Scan for the cell matching the given text and deliver its (x, y) coordinate at center. 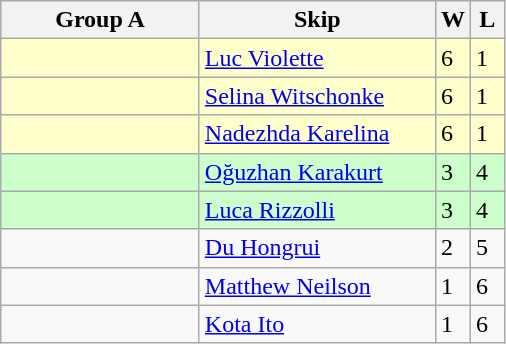
Luc Violette (317, 58)
Luca Rizzolli (317, 210)
Du Hongrui (317, 248)
W (452, 20)
2 (452, 248)
Selina Witschonke (317, 96)
Kota Ito (317, 324)
5 (487, 248)
Matthew Neilson (317, 286)
Group A (100, 20)
Oğuzhan Karakurt (317, 172)
Skip (317, 20)
Nadezhda Karelina (317, 134)
L (487, 20)
